Capture the cell that displays the provided text and extract its [x, y] central coordinate. 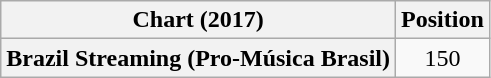
Position [443, 20]
Brazil Streaming (Pro-Música Brasil) [198, 58]
Chart (2017) [198, 20]
150 [443, 58]
